Determine the [X, Y] coordinate at the center of the cell enclosing the given text.  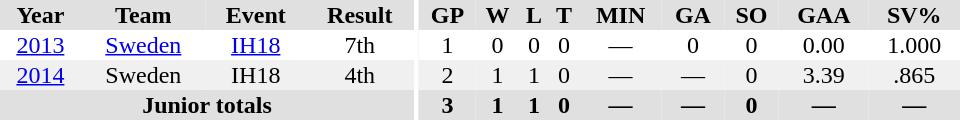
3.39 [824, 75]
1.000 [914, 45]
GA [693, 15]
T [564, 15]
W [498, 15]
2 [448, 75]
GAA [824, 15]
SV% [914, 15]
3 [448, 105]
Year [40, 15]
Junior totals [207, 105]
Team [144, 15]
SO [752, 15]
7th [360, 45]
2014 [40, 75]
2013 [40, 45]
MIN [620, 15]
GP [448, 15]
0.00 [824, 45]
.865 [914, 75]
Result [360, 15]
Event [256, 15]
L [534, 15]
4th [360, 75]
